Provide the [X, Y] coordinate of the cell's center where the given text is located.  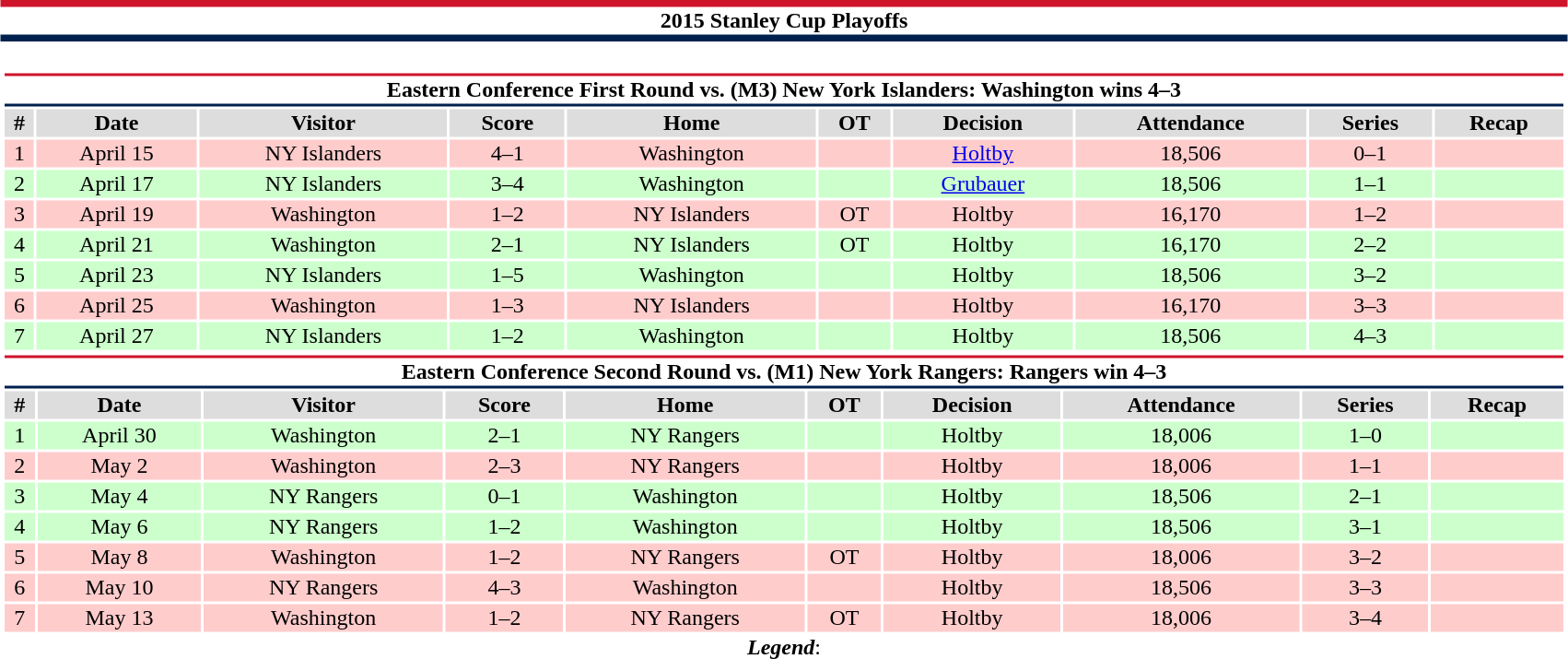
April 21 [116, 244]
Eastern Conference Second Round vs. (M1) New York Rangers: Rangers win 4–3 [783, 372]
May 13 [119, 618]
Eastern Conference First Round vs. (M3) New York Islanders: Washington wins 4–3 [783, 90]
2015 Stanley Cup Playoffs [784, 20]
1–3 [509, 305]
April 27 [116, 336]
Grubauer [984, 183]
April 19 [116, 215]
3–1 [1365, 526]
May 8 [119, 558]
May 10 [119, 587]
April 23 [116, 276]
April 15 [116, 154]
April 25 [116, 305]
1–5 [509, 276]
May 2 [119, 465]
April 17 [116, 183]
April 30 [119, 436]
2–3 [505, 465]
1–0 [1365, 436]
4–1 [509, 154]
May 4 [119, 497]
2–2 [1370, 244]
May 6 [119, 526]
